Scan for the cell matching the given text and deliver its (x, y) coordinate at center. 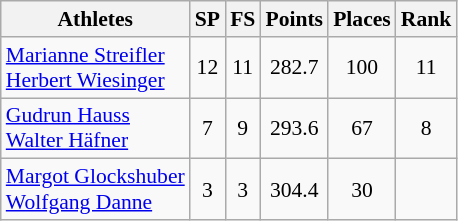
293.6 (294, 128)
12 (208, 68)
8 (426, 128)
Rank (426, 19)
Margot GlockshuberWolfgang Danne (96, 190)
67 (362, 128)
9 (242, 128)
304.4 (294, 190)
Athletes (96, 19)
FS (242, 19)
100 (362, 68)
Places (362, 19)
Points (294, 19)
SP (208, 19)
7 (208, 128)
30 (362, 190)
282.7 (294, 68)
Gudrun HaussWalter Häfner (96, 128)
Marianne StreiflerHerbert Wiesinger (96, 68)
